For the text-containing cell, return its midpoint in (X, Y) coordinate format. 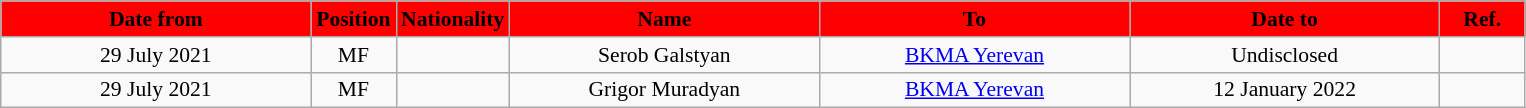
Ref. (1482, 19)
Serob Galstyan (664, 55)
Date from (156, 19)
Nationality (452, 19)
Date to (1285, 19)
12 January 2022 (1285, 90)
Undisclosed (1285, 55)
Position (354, 19)
To (974, 19)
Name (664, 19)
Grigor Muradyan (664, 90)
